Output the [X, Y] coordinate of the center of the cell containing the given text.  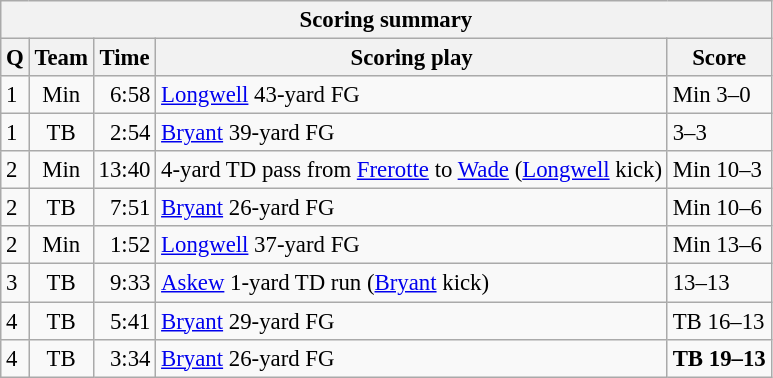
13–13 [719, 283]
3 [15, 283]
Q [15, 58]
TB 16–13 [719, 321]
9:33 [124, 283]
Time [124, 58]
Score [719, 58]
1:52 [124, 245]
6:58 [124, 95]
Scoring summary [386, 20]
TB 19–13 [719, 358]
Bryant 39-yard FG [412, 133]
Min 13–6 [719, 245]
Longwell 37-yard FG [412, 245]
Min 10–6 [719, 208]
5:41 [124, 321]
Min 3–0 [719, 95]
Askew 1-yard TD run (Bryant kick) [412, 283]
Longwell 43-yard FG [412, 95]
Bryant 29-yard FG [412, 321]
3:34 [124, 358]
Team [61, 58]
4-yard TD pass from Frerotte to Wade (Longwell kick) [412, 170]
3–3 [719, 133]
7:51 [124, 208]
13:40 [124, 170]
2:54 [124, 133]
Scoring play [412, 58]
Min 10–3 [719, 170]
